Provide the [X, Y] coordinate of the cell's center where the given text is located.  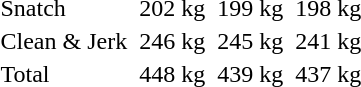
245 kg [250, 41]
246 kg [172, 41]
